Search for the cell housing the specified text and yield its [X, Y] center coordinate. 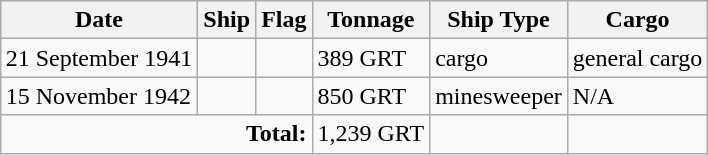
15 November 1942 [99, 96]
Total: [156, 134]
Date [99, 20]
21 September 1941 [99, 58]
Ship Type [499, 20]
389 GRT [371, 58]
Cargo [638, 20]
Flag [284, 20]
1,239 GRT [371, 134]
850 GRT [371, 96]
Tonnage [371, 20]
minesweeper [499, 96]
Ship [227, 20]
N/A [638, 96]
cargo [499, 58]
general cargo [638, 58]
